Locate the cell with the specified text and output its [X, Y] center coordinate. 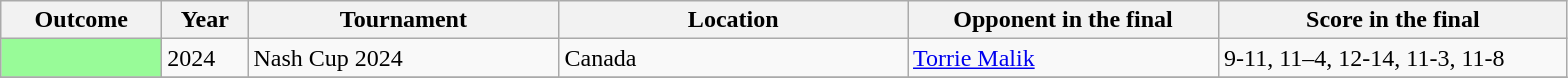
Location [734, 20]
Outcome [82, 20]
Nash Cup 2024 [404, 58]
Canada [734, 58]
9-11, 11–4, 12-14, 11-3, 11-8 [1394, 58]
Opponent in the final [1064, 20]
Torrie Malik [1064, 58]
Tournament [404, 20]
Score in the final [1394, 20]
Year [205, 20]
2024 [205, 58]
